Pinpoint the cell where the given text exists, returning its [X, Y] midpoint coordinate. 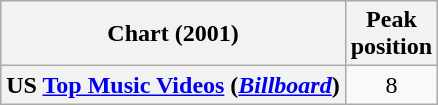
Peakposition [391, 34]
US Top Music Videos (Billboard) [173, 85]
Chart (2001) [173, 34]
8 [391, 85]
